Capture the cell that displays the provided text and extract its [x, y] central coordinate. 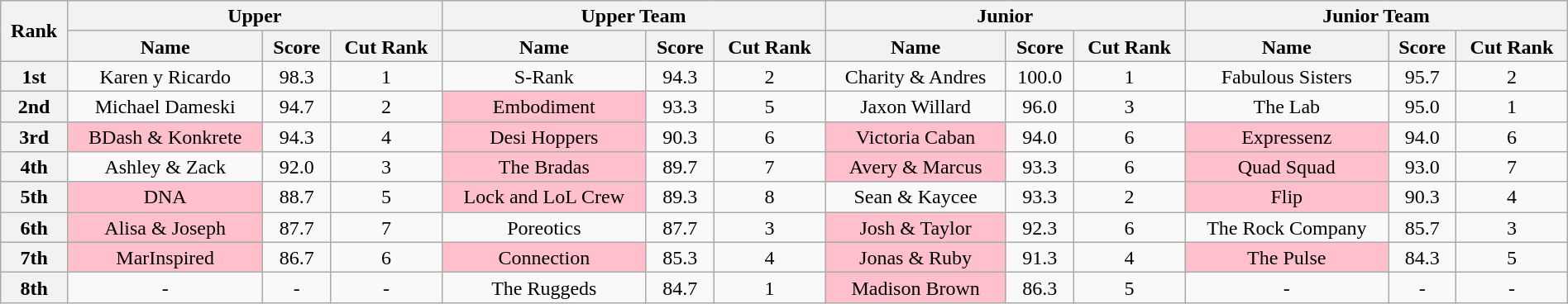
Michael Dameski [165, 106]
86.7 [297, 258]
The Lab [1287, 106]
Connection [544, 258]
MarInspired [165, 258]
The Pulse [1287, 258]
7th [35, 258]
92.3 [1040, 228]
Karen y Ricardo [165, 76]
Fabulous Sisters [1287, 76]
84.7 [680, 287]
Ashley & Zack [165, 167]
Charity & Andres [916, 76]
Jaxon Willard [916, 106]
5th [35, 197]
Madison Brown [916, 287]
8 [769, 197]
DNA [165, 197]
Junior Team [1376, 17]
2nd [35, 106]
84.3 [1422, 258]
Rank [35, 31]
6th [35, 228]
Quad Squad [1287, 167]
100.0 [1040, 76]
Victoria Caban [916, 137]
The Bradas [544, 167]
92.0 [297, 167]
Upper [255, 17]
4th [35, 167]
The Ruggeds [544, 287]
86.3 [1040, 287]
Lock and LoL Crew [544, 197]
Alisa & Joseph [165, 228]
Desi Hoppers [544, 137]
Expressenz [1287, 137]
Josh & Taylor [916, 228]
3rd [35, 137]
93.0 [1422, 167]
S-Rank [544, 76]
Embodiment [544, 106]
95.0 [1422, 106]
Upper Team [633, 17]
96.0 [1040, 106]
BDash & Konkrete [165, 137]
The Rock Company [1287, 228]
Avery & Marcus [916, 167]
Flip [1287, 197]
95.7 [1422, 76]
89.7 [680, 167]
85.7 [1422, 228]
Poreotics [544, 228]
89.3 [680, 197]
91.3 [1040, 258]
Sean & Kaycee [916, 197]
98.3 [297, 76]
1st [35, 76]
Jonas & Ruby [916, 258]
85.3 [680, 258]
Junior [1006, 17]
8th [35, 287]
94.7 [297, 106]
88.7 [297, 197]
